Return the [x, y] coordinate for the center point of the cell that contains the specified text.  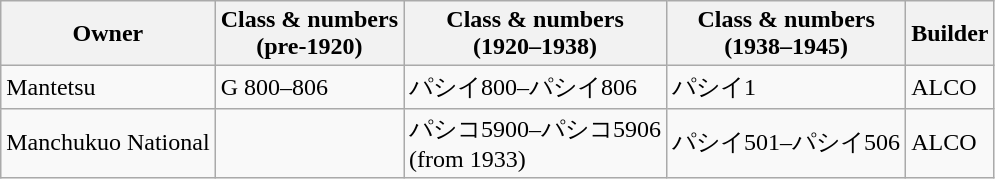
パシコ5900–パシコ5906(from 1933) [536, 143]
Class & numbers(1938–1945) [786, 34]
Class & numbers(pre-1920) [309, 34]
Manchukuo National [108, 143]
Owner [108, 34]
Class & numbers(1920–1938) [536, 34]
パシイ1 [786, 88]
G 800–806 [309, 88]
Mantetsu [108, 88]
パシイ501–パシイ506 [786, 143]
Builder [950, 34]
パシイ800–パシイ806 [536, 88]
